Detect which cell encompasses the target text, then output its [X, Y] center coordinate. 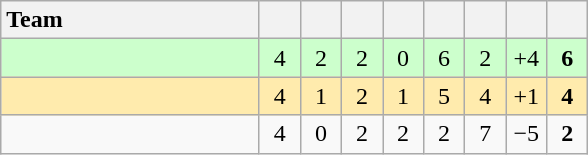
+4 [526, 58]
+1 [526, 96]
5 [444, 96]
Team [130, 20]
−5 [526, 134]
7 [486, 134]
